Return the [x, y] coordinate for the center point of the cell that contains the specified text.  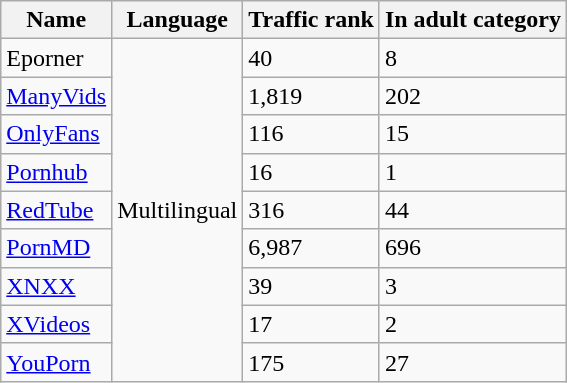
116 [312, 134]
1,819 [312, 96]
Pornhub [56, 172]
Eporner [56, 58]
39 [312, 286]
316 [312, 210]
40 [312, 58]
44 [472, 210]
XVideos [56, 324]
3 [472, 286]
Language [178, 20]
XNXX [56, 286]
PornMD [56, 248]
ManyVids [56, 96]
RedTube [56, 210]
696 [472, 248]
1 [472, 172]
Traffic rank [312, 20]
Name [56, 20]
8 [472, 58]
16 [312, 172]
Multilingual [178, 210]
YouPorn [56, 362]
175 [312, 362]
2 [472, 324]
27 [472, 362]
In adult category [472, 20]
202 [472, 96]
15 [472, 134]
17 [312, 324]
OnlyFans [56, 134]
6,987 [312, 248]
